Extract the (x, y) coordinate from the center of the cell holding the provided text.  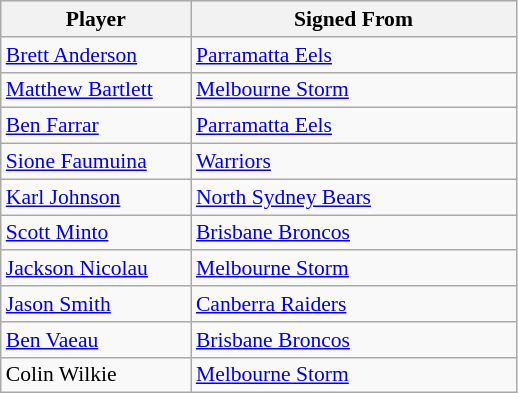
Brett Anderson (96, 55)
Scott Minto (96, 233)
Ben Farrar (96, 126)
Canberra Raiders (354, 304)
Player (96, 19)
Matthew Bartlett (96, 90)
Signed From (354, 19)
Jackson Nicolau (96, 269)
Colin Wilkie (96, 375)
Sione Faumuina (96, 162)
Ben Vaeau (96, 340)
Jason Smith (96, 304)
Warriors (354, 162)
North Sydney Bears (354, 197)
Karl Johnson (96, 197)
